Locate the cell with the specified text and output its [x, y] center coordinate. 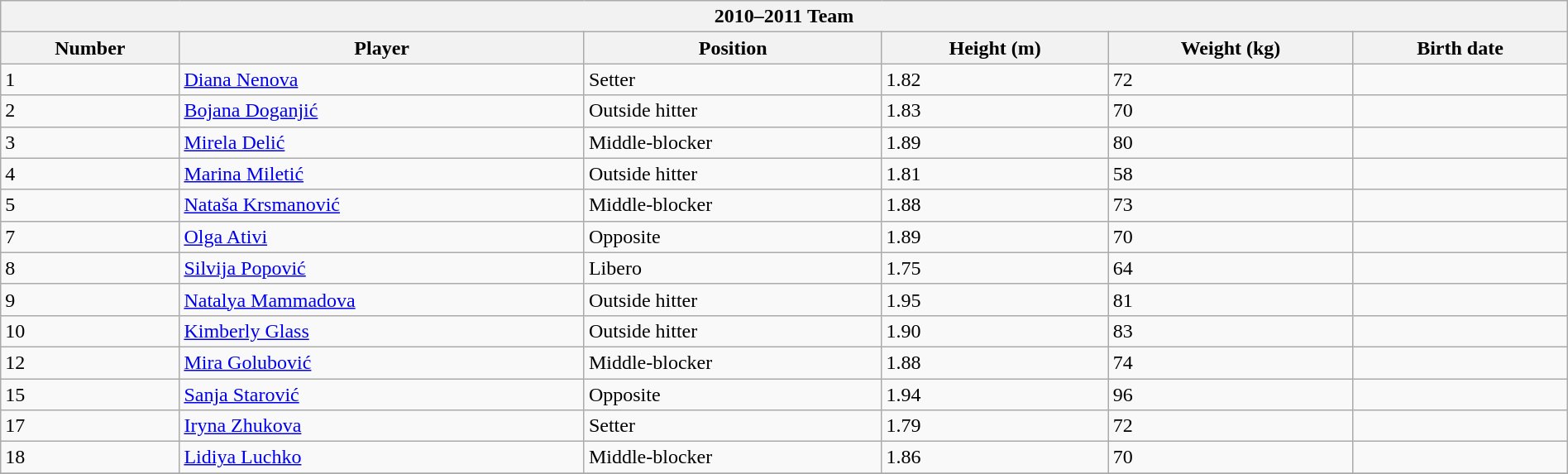
Kimberly Glass [382, 331]
Sanja Starović [382, 395]
1.79 [995, 426]
15 [90, 395]
2 [90, 111]
1.86 [995, 457]
Mira Golubović [382, 362]
Height (m) [995, 48]
83 [1231, 331]
1.90 [995, 331]
Iryna Zhukova [382, 426]
Lidiya Luchko [382, 457]
8 [90, 268]
9 [90, 299]
73 [1231, 205]
3 [90, 142]
1.94 [995, 395]
1.82 [995, 79]
7 [90, 237]
58 [1231, 174]
74 [1231, 362]
1.83 [995, 111]
12 [90, 362]
64 [1231, 268]
Bojana Doganjić [382, 111]
96 [1231, 395]
2010–2011 Team [784, 17]
1.75 [995, 268]
1.81 [995, 174]
Diana Nenova [382, 79]
Position [733, 48]
80 [1231, 142]
1.95 [995, 299]
Birth date [1460, 48]
Marina Miletić [382, 174]
Silvija Popović [382, 268]
Natalya Mammadova [382, 299]
Mirela Delić [382, 142]
Libero [733, 268]
1 [90, 79]
Nataša Krsmanović [382, 205]
Number [90, 48]
81 [1231, 299]
Player [382, 48]
4 [90, 174]
17 [90, 426]
Weight (kg) [1231, 48]
5 [90, 205]
Olga Ativi [382, 237]
18 [90, 457]
10 [90, 331]
